Determine the [x, y] coordinate at the center of the cell enclosing the given text.  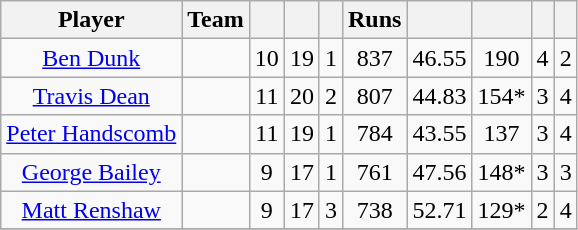
Peter Handscomb [92, 134]
Runs [374, 20]
Travis Dean [92, 96]
Team [216, 20]
137 [502, 134]
761 [374, 172]
43.55 [440, 134]
154* [502, 96]
Player [92, 20]
738 [374, 210]
44.83 [440, 96]
46.55 [440, 58]
20 [302, 96]
Ben Dunk [92, 58]
Matt Renshaw [92, 210]
807 [374, 96]
10 [266, 58]
52.71 [440, 210]
148* [502, 172]
129* [502, 210]
837 [374, 58]
George Bailey [92, 172]
47.56 [440, 172]
190 [502, 58]
784 [374, 134]
